Extract the (X, Y) coordinate from the center of the cell holding the provided text.  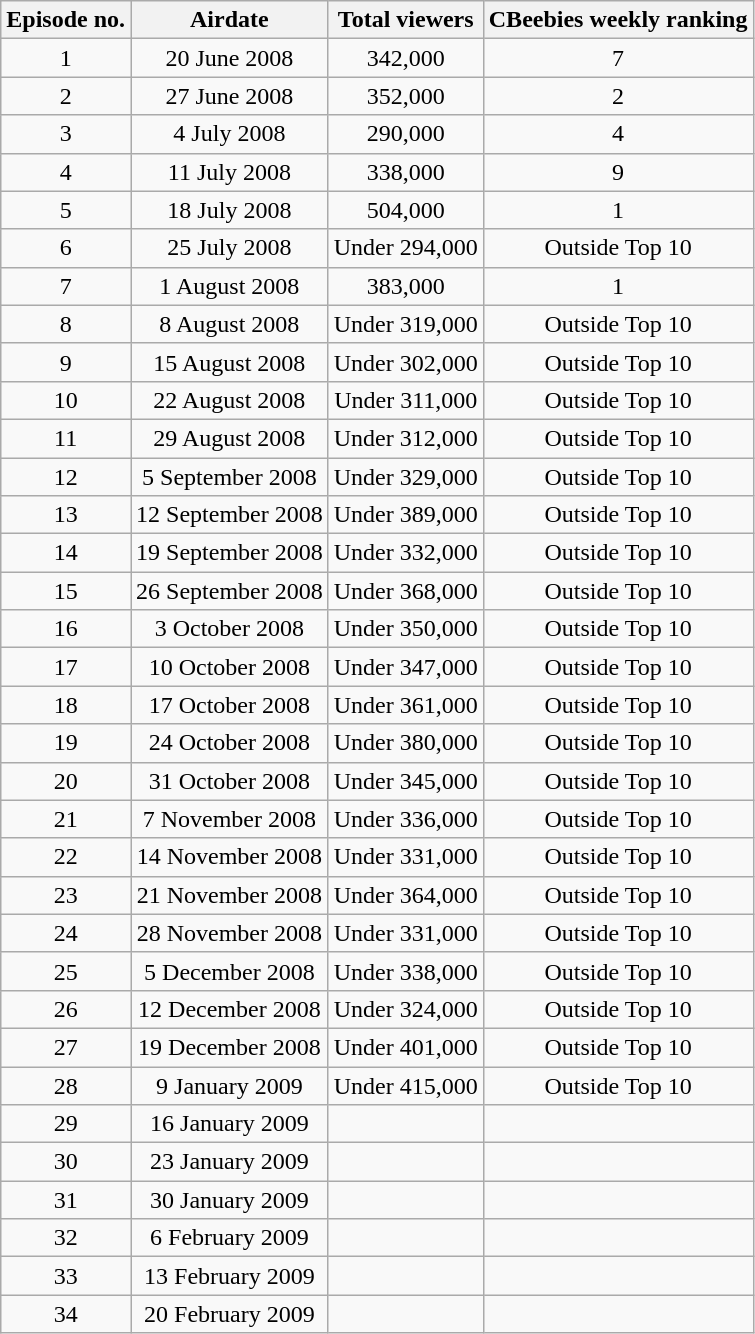
6 (66, 248)
5 (66, 210)
338,000 (406, 172)
27 June 2008 (230, 96)
31 (66, 1200)
20 June 2008 (230, 58)
28 November 2008 (230, 933)
18 July 2008 (230, 210)
Airdate (230, 20)
14 November 2008 (230, 857)
CBeebies weekly ranking (618, 20)
34 (66, 1314)
3 October 2008 (230, 629)
30 January 2009 (230, 1200)
21 November 2008 (230, 895)
22 August 2008 (230, 400)
7 November 2008 (230, 819)
11 July 2008 (230, 172)
Under 324,000 (406, 1009)
Under 347,000 (406, 667)
19 (66, 743)
Under 312,000 (406, 438)
Under 401,000 (406, 1047)
Under 311,000 (406, 400)
24 (66, 933)
29 August 2008 (230, 438)
10 October 2008 (230, 667)
25 (66, 971)
Under 364,000 (406, 895)
13 February 2009 (230, 1276)
383,000 (406, 286)
25 July 2008 (230, 248)
Episode no. (66, 20)
27 (66, 1047)
342,000 (406, 58)
12 September 2008 (230, 515)
26 September 2008 (230, 591)
30 (66, 1162)
16 (66, 629)
Under 345,000 (406, 781)
15 August 2008 (230, 362)
28 (66, 1085)
290,000 (406, 134)
5 September 2008 (230, 477)
26 (66, 1009)
12 (66, 477)
Under 338,000 (406, 971)
20 February 2009 (230, 1314)
Total viewers (406, 20)
Under 380,000 (406, 743)
33 (66, 1276)
15 (66, 591)
8 (66, 324)
Under 319,000 (406, 324)
22 (66, 857)
Under 294,000 (406, 248)
6 February 2009 (230, 1238)
11 (66, 438)
19 September 2008 (230, 553)
17 October 2008 (230, 705)
17 (66, 667)
32 (66, 1238)
14 (66, 553)
3 (66, 134)
18 (66, 705)
4 July 2008 (230, 134)
Under 350,000 (406, 629)
31 October 2008 (230, 781)
Under 332,000 (406, 553)
5 December 2008 (230, 971)
20 (66, 781)
16 January 2009 (230, 1124)
8 August 2008 (230, 324)
13 (66, 515)
504,000 (406, 210)
Under 302,000 (406, 362)
Under 329,000 (406, 477)
Under 368,000 (406, 591)
24 October 2008 (230, 743)
29 (66, 1124)
21 (66, 819)
23 January 2009 (230, 1162)
Under 361,000 (406, 705)
10 (66, 400)
352,000 (406, 96)
Under 415,000 (406, 1085)
1 August 2008 (230, 286)
9 January 2009 (230, 1085)
Under 389,000 (406, 515)
23 (66, 895)
12 December 2008 (230, 1009)
19 December 2008 (230, 1047)
Under 336,000 (406, 819)
